Identify which cell holds the provided text, then report its (x, y) central coordinate. 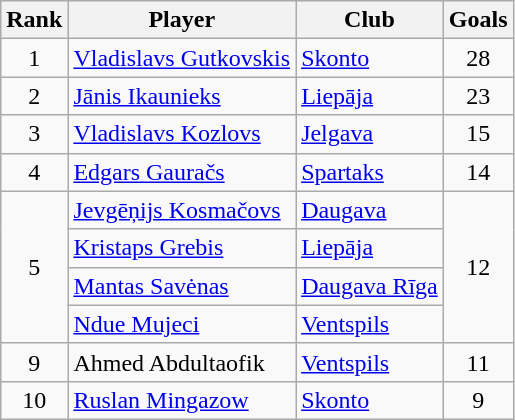
15 (478, 134)
10 (34, 400)
Rank (34, 20)
Goals (478, 20)
Club (370, 20)
Ndue Mujeci (182, 324)
Jelgava (370, 134)
12 (478, 267)
23 (478, 96)
Edgars Gauračs (182, 172)
Vladislavs Kozlovs (182, 134)
28 (478, 58)
Daugava Rīga (370, 286)
3 (34, 134)
Ahmed Abdultaofik (182, 362)
5 (34, 267)
Kristaps Grebis (182, 248)
Spartaks (370, 172)
4 (34, 172)
Vladislavs Gutkovskis (182, 58)
11 (478, 362)
14 (478, 172)
2 (34, 96)
1 (34, 58)
Jānis Ikaunieks (182, 96)
Mantas Savėnas (182, 286)
Player (182, 20)
Daugava (370, 210)
Ruslan Mingazow (182, 400)
Jevgēņijs Kosmačovs (182, 210)
